Pinpoint the cell where the given text exists, returning its (X, Y) midpoint coordinate. 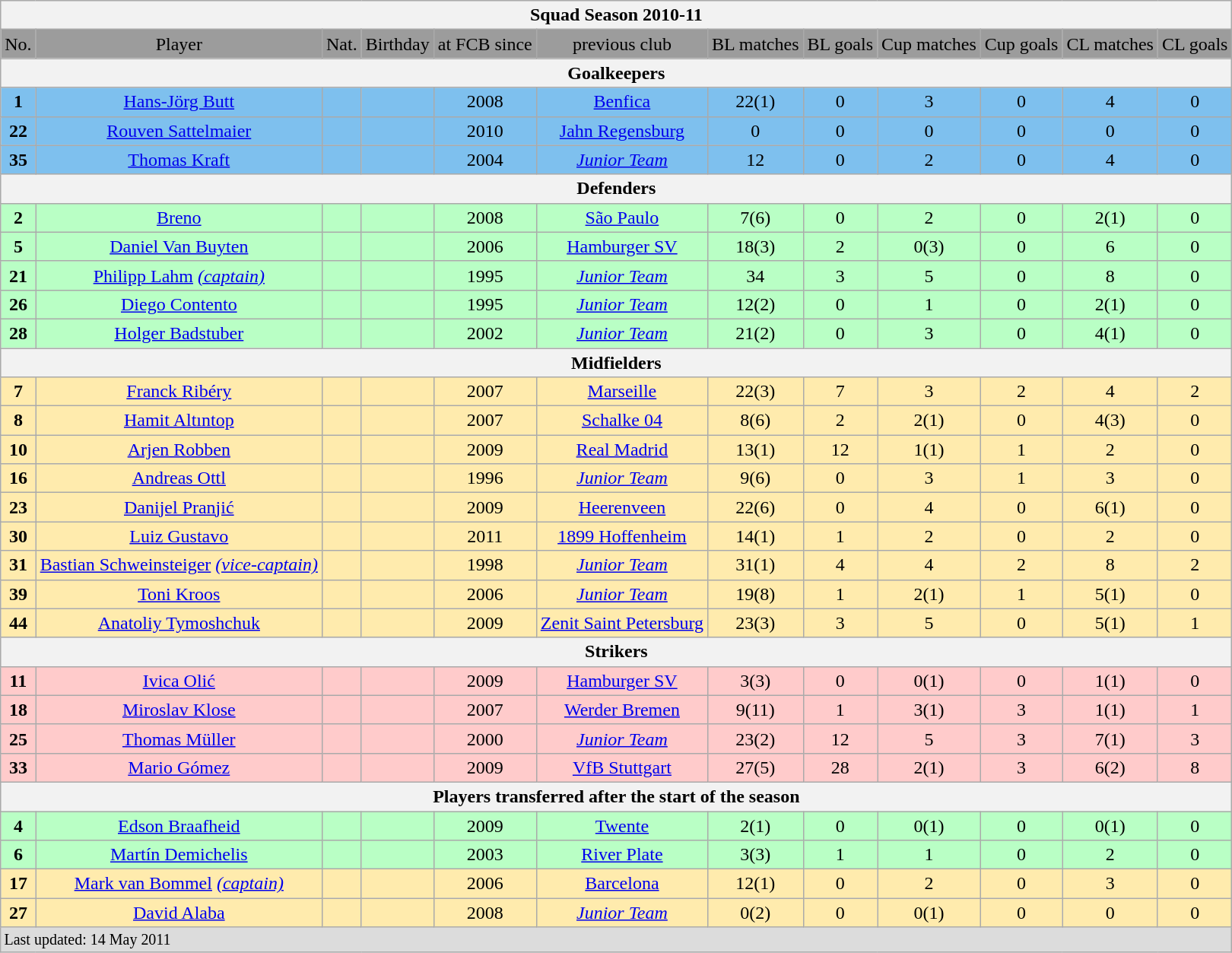
CL goals (1195, 44)
14(1) (756, 536)
19(8) (756, 594)
Holger Badstuber (179, 333)
Anatoliy Tymoshchuk (179, 623)
Bastian Schweinsteiger (vice-captain) (179, 565)
Arjen Robben (179, 449)
2000 (485, 739)
Players transferred after the start of the season (616, 796)
David Alaba (179, 913)
39 (18, 594)
Goalkeepers (616, 73)
31(1) (756, 565)
Edson Braafheid (179, 825)
Werder Bremen (622, 710)
Danijel Pranjić (179, 507)
7(6) (756, 218)
11 (18, 681)
12(2) (756, 304)
Luiz Gustavo (179, 536)
23(2) (756, 739)
0(2) (756, 913)
23(3) (756, 623)
Toni Kroos (179, 594)
Last updated: 14 May 2011 (616, 940)
27 (18, 913)
1996 (485, 478)
Miroslav Klose (179, 710)
10 (18, 449)
4(1) (1110, 333)
Breno (179, 218)
4(3) (1110, 421)
2003 (485, 855)
Nat. (341, 44)
Zenit Saint Petersburg (622, 623)
Mario Gómez (179, 767)
Defenders (616, 189)
previous club (622, 44)
Jahn Regensburg (622, 131)
22(3) (756, 392)
2011 (485, 536)
Schalke 04 (622, 421)
44 (18, 623)
BL goals (840, 44)
Cup goals (1021, 44)
Marseille (622, 392)
Midfielders (616, 363)
17 (18, 884)
21 (18, 275)
River Plate (622, 855)
23 (18, 507)
Hans-Jörg Butt (179, 102)
BL matches (756, 44)
Rouven Sattelmaier (179, 131)
2004 (485, 160)
2002 (485, 333)
Strikers (616, 652)
Philipp Lahm (captain) (179, 275)
CL matches (1110, 44)
Diego Contento (179, 304)
26 (18, 304)
1899 Hoffenheim (622, 536)
0(3) (929, 246)
7(1) (1110, 739)
9(11) (756, 710)
No. (18, 44)
Benfica (622, 102)
Andreas Ottl (179, 478)
25 (18, 739)
at FCB since (485, 44)
13(1) (756, 449)
12(1) (756, 884)
22 (18, 131)
Birthday (397, 44)
Daniel Van Buyten (179, 246)
27(5) (756, 767)
35 (18, 160)
16 (18, 478)
São Paulo (622, 218)
34 (756, 275)
Real Madrid (622, 449)
31 (18, 565)
22(6) (756, 507)
Hamit Altıntop (179, 421)
8(6) (756, 421)
Squad Season 2010-11 (616, 15)
Heerenveen (622, 507)
18 (18, 710)
22(1) (756, 102)
6(1) (1110, 507)
Thomas Müller (179, 739)
VfB Stuttgart (622, 767)
6(2) (1110, 767)
Mark van Bommel (captain) (179, 884)
Martín Demichelis (179, 855)
Franck Ribéry (179, 392)
Cup matches (929, 44)
33 (18, 767)
18(3) (756, 246)
Barcelona (622, 884)
2010 (485, 131)
1998 (485, 565)
3(1) (929, 710)
Twente (622, 825)
Ivica Olić (179, 681)
9(6) (756, 478)
21(2) (756, 333)
Thomas Kraft (179, 160)
30 (18, 536)
Player (179, 44)
